Pinpoint the cell where the given text exists, returning its (X, Y) midpoint coordinate. 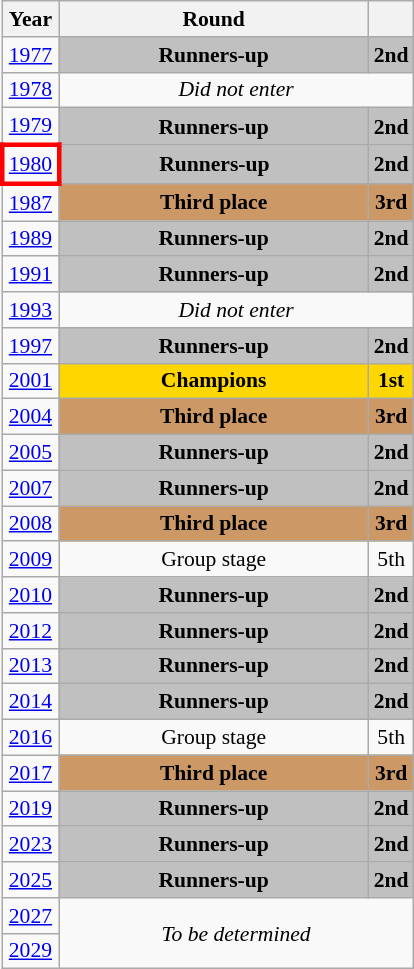
1st (392, 381)
1980 (30, 164)
1977 (30, 55)
To be determined (236, 934)
2023 (30, 845)
2007 (30, 488)
2001 (30, 381)
2019 (30, 809)
2012 (30, 631)
2025 (30, 880)
2014 (30, 702)
2005 (30, 453)
1979 (30, 126)
2009 (30, 560)
1993 (30, 310)
Champions (214, 381)
2017 (30, 773)
2027 (30, 916)
1997 (30, 346)
1987 (30, 202)
1989 (30, 239)
2010 (30, 595)
Year (30, 19)
2016 (30, 738)
2013 (30, 666)
2029 (30, 951)
2008 (30, 524)
1991 (30, 275)
2004 (30, 417)
Round (214, 19)
1978 (30, 90)
